Identify which cell holds the provided text, then report its (x, y) central coordinate. 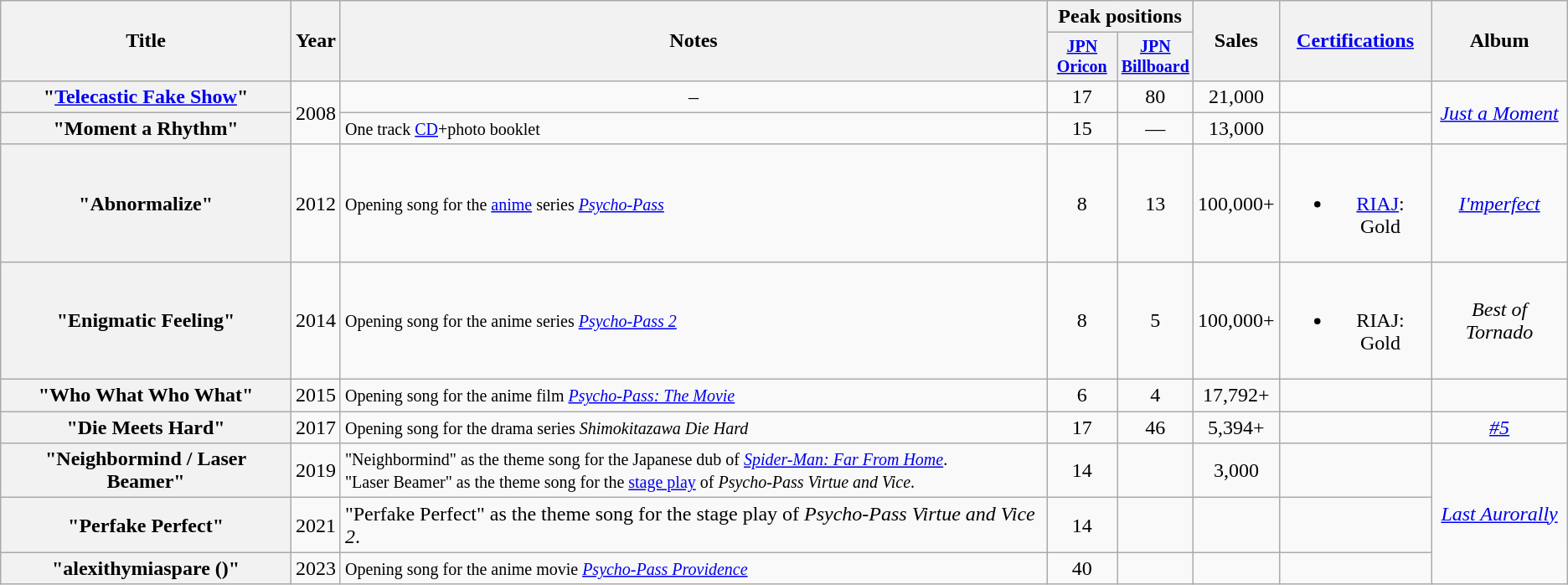
Notes (694, 41)
2015 (315, 396)
2012 (315, 203)
I'mperfect (1499, 203)
46 (1156, 427)
"Neighbormind / Laser Beamer" (146, 471)
"Enigmatic Feeling" (146, 320)
— (1156, 128)
2008 (315, 112)
15 (1082, 128)
5,394+ (1236, 427)
"alexithymiaspare ()" (146, 568)
5 (1156, 320)
"Moment a Rhythm" (146, 128)
Year (315, 41)
One track CD+photo booklet (694, 128)
Opening song for the anime series Psycho-Pass 2 (694, 320)
2014 (315, 320)
80 (1156, 96)
2017 (315, 427)
Opening song for the anime film Psycho-Pass: The Movie (694, 396)
Album (1499, 41)
Last Aurorally (1499, 514)
JPNOricon (1082, 57)
Title (146, 41)
4 (1156, 396)
"Perfake Perfect" (146, 525)
17,792+ (1236, 396)
Just a Moment (1499, 112)
13 (1156, 203)
"Die Meets Hard" (146, 427)
Certifications (1355, 41)
3,000 (1236, 471)
Opening song for the anime series Psycho-Pass (694, 203)
21,000 (1236, 96)
"Perfake Perfect" as the theme song for the stage play of Psycho-Pass Virtue and Vice 2. (694, 525)
– (694, 96)
"Telecastic Fake Show" (146, 96)
Best of Tornado (1499, 320)
JPNBillboard (1156, 57)
2021 (315, 525)
Peak positions (1121, 17)
6 (1082, 396)
2023 (315, 568)
#5 (1499, 427)
13,000 (1236, 128)
Opening song for the drama series Shimokitazawa Die Hard (694, 427)
2019 (315, 471)
"Abnormalize" (146, 203)
"Who What Who What" (146, 396)
Opening song for the anime movie Psycho-Pass Providence (694, 568)
Sales (1236, 41)
40 (1082, 568)
